For the text-containing cell, return its midpoint in (x, y) coordinate format. 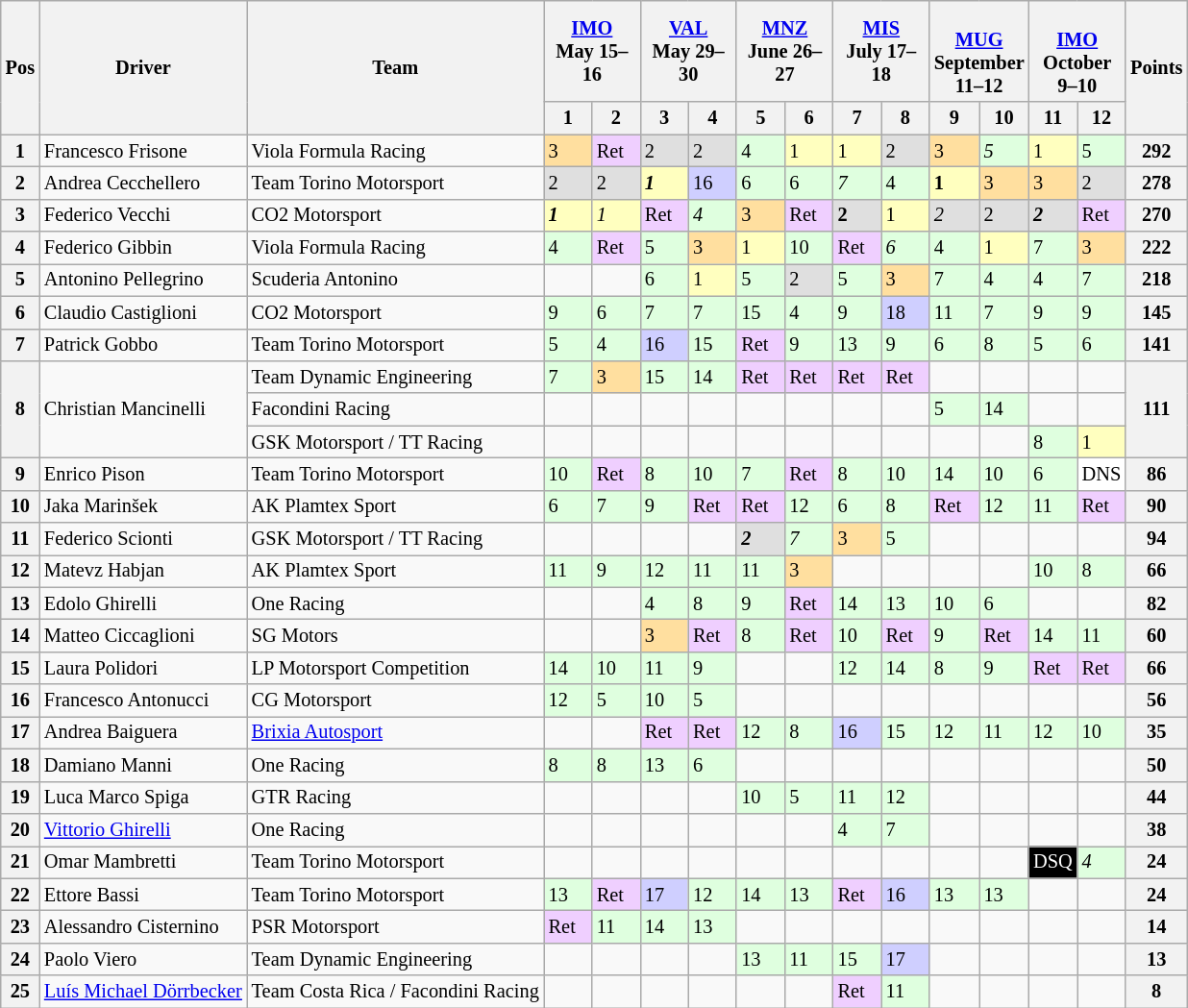
Federico Vecchi (143, 215)
LP Motorsport Competition (396, 668)
Pos (20, 67)
38 (1156, 829)
Andrea Cecchellero (143, 183)
CG Motorsport (396, 701)
23 (20, 926)
Luca Marco Spiga (143, 798)
VALMay 29–30 (688, 51)
Federico Gibbin (143, 248)
IMOMay 15–16 (592, 51)
Points (1156, 67)
86 (1156, 474)
56 (1156, 701)
Vittorio Ghirelli (143, 829)
MUGSeptember 11–12 (978, 51)
Enrico Pison (143, 474)
60 (1156, 635)
25 (20, 992)
21 (20, 862)
Francesco Frisone (143, 151)
82 (1156, 603)
218 (1156, 280)
Damiano Manni (143, 765)
270 (1156, 215)
Omar Mambretti (143, 862)
Matevz Habjan (143, 571)
Andrea Baiguera (143, 732)
DSQ (1052, 862)
MNZJune 26–27 (784, 51)
Francesco Antonucci (143, 701)
Claudio Castiglioni (143, 312)
Laura Polidori (143, 668)
Driver (143, 67)
145 (1156, 312)
111 (1156, 409)
SG Motors (396, 635)
GTR Racing (396, 798)
141 (1156, 345)
Jaka Marinšek (143, 506)
222 (1156, 248)
Facondini Racing (396, 409)
278 (1156, 183)
22 (20, 895)
Alessandro Cisternino (143, 926)
292 (1156, 151)
35 (1156, 732)
Team Costa Rica / Facondini Racing (396, 992)
Team (396, 67)
50 (1156, 765)
DNS (1101, 474)
94 (1156, 539)
Christian Mancinelli (143, 409)
44 (1156, 798)
MISJuly 17–18 (881, 51)
90 (1156, 506)
Scuderia Antonino (396, 280)
19 (20, 798)
Ettore Bassi (143, 895)
PSR Motorsport (396, 926)
IMOOctober 9–10 (1077, 51)
Brixia Autosport (396, 732)
Antonino Pellegrino (143, 280)
Paolo Viero (143, 959)
Luís Michael Dörrbecker (143, 992)
Federico Scionti (143, 539)
20 (20, 829)
Patrick Gobbo (143, 345)
Edolo Ghirelli (143, 603)
Matteo Ciccaglioni (143, 635)
